Provide the [x, y] coordinate of the cell's center where the given text is located.  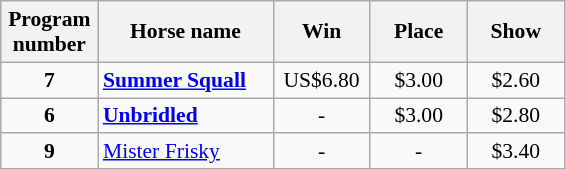
Show [516, 32]
Win [322, 32]
Unbridled [186, 116]
Summer Squall [186, 80]
Place [418, 32]
$3.40 [516, 152]
Program number [50, 32]
7 [50, 80]
$2.80 [516, 116]
Mister Frisky [186, 152]
Horse name [186, 32]
US$6.80 [322, 80]
6 [50, 116]
9 [50, 152]
$2.60 [516, 80]
